Output the (x, y) coordinate of the center of the cell containing the given text.  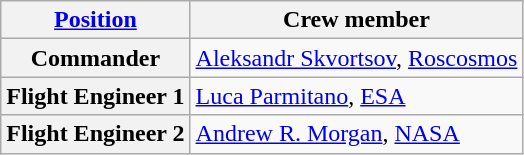
Crew member (356, 20)
Flight Engineer 1 (96, 96)
Andrew R. Morgan, NASA (356, 134)
Position (96, 20)
Commander (96, 58)
Luca Parmitano, ESA (356, 96)
Flight Engineer 2 (96, 134)
Aleksandr Skvortsov, Roscosmos (356, 58)
